Return the (x, y) coordinate for the center point of the cell that contains the specified text.  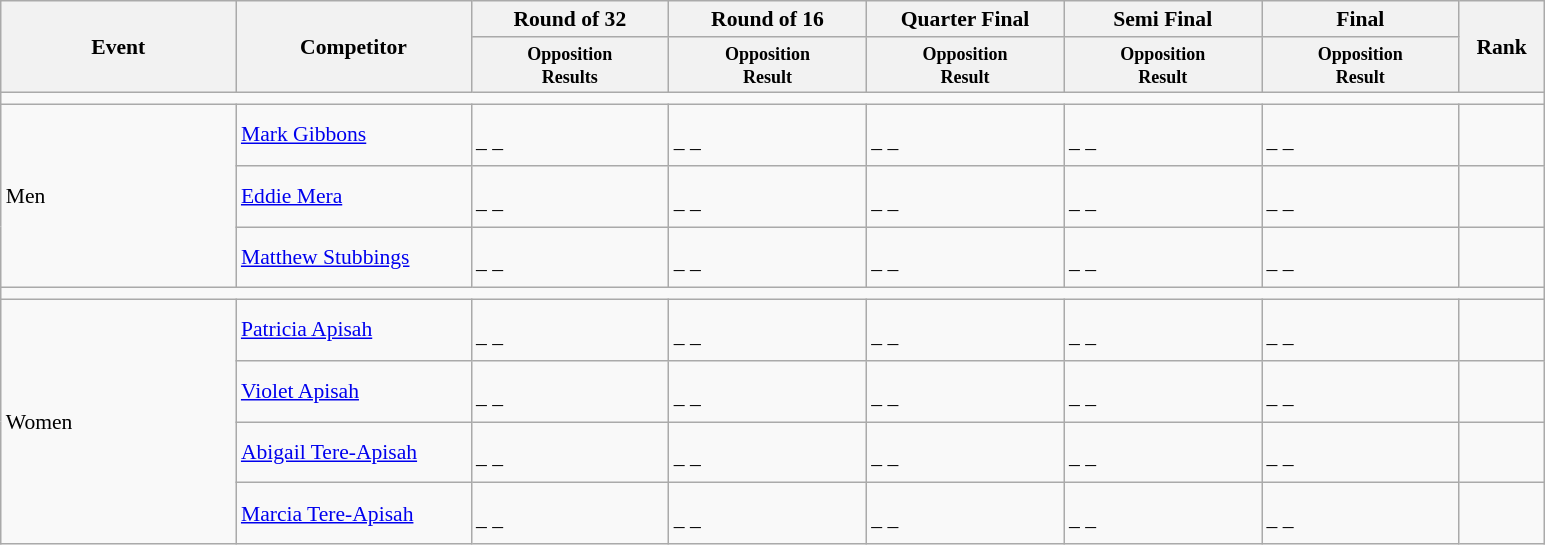
Mark Gibbons (354, 136)
Violet Apisah (354, 392)
OppositionResults (570, 65)
Women (118, 422)
Quarter Final (965, 19)
Event (118, 47)
Marcia Tere-Apisah (354, 514)
Abigail Tere-Apisah (354, 452)
Rank (1502, 47)
Semi Final (1163, 19)
Men (118, 196)
Eddie Mera (354, 196)
Round of 16 (768, 19)
Round of 32 (570, 19)
Competitor (354, 47)
Final (1361, 19)
Matthew Stubbings (354, 258)
Patricia Apisah (354, 330)
